Determine the [x, y] coordinate at the center of the cell enclosing the given text.  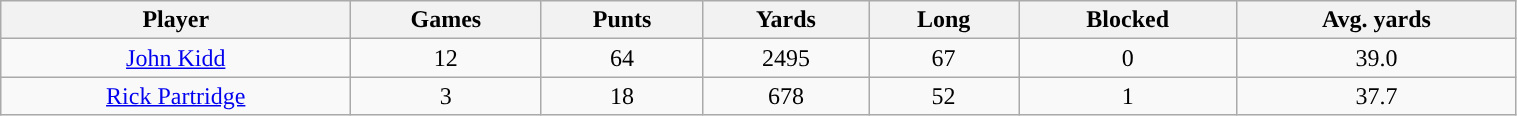
John Kidd [176, 58]
Yards [786, 20]
64 [622, 58]
67 [944, 58]
Blocked [1128, 20]
37.7 [1376, 96]
1 [1128, 96]
Long [944, 20]
Avg. yards [1376, 20]
52 [944, 96]
Rick Partridge [176, 96]
Punts [622, 20]
3 [446, 96]
18 [622, 96]
Player [176, 20]
2495 [786, 58]
Games [446, 20]
39.0 [1376, 58]
0 [1128, 58]
12 [446, 58]
678 [786, 96]
